Return [x, y] of the center of cell containing provided text 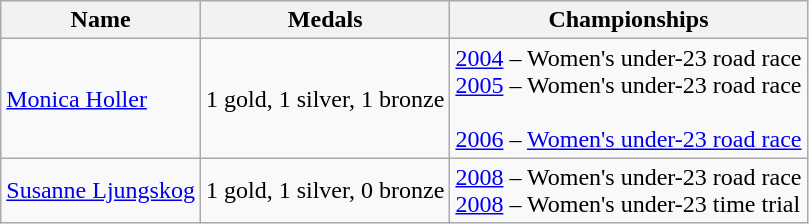
1 gold, 1 silver, 0 bronze [324, 190]
Medals [324, 20]
Name [101, 20]
2008 – Women's under-23 road race 2008 – Women's under-23 time trial [628, 190]
2004 – Women's under-23 road race 2005 – Women's under-23 road race 2006 – Women's under-23 road race [628, 98]
1 gold, 1 silver, 1 bronze [324, 98]
Championships [628, 20]
Susanne Ljungskog [101, 190]
Monica Holler [101, 98]
